Extract the [x, y] coordinate from the center of the cell holding the provided text.  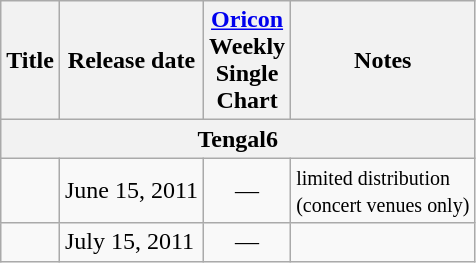
Notes [383, 60]
June 15, 2011 [131, 190]
Release date [131, 60]
limited distribution(concert venues only) [383, 190]
OriconWeeklySingleChart [248, 60]
Tengal6 [238, 139]
Title [30, 60]
July 15, 2011 [131, 242]
